Determine the [x, y] coordinate at the center of the cell enclosing the given text.  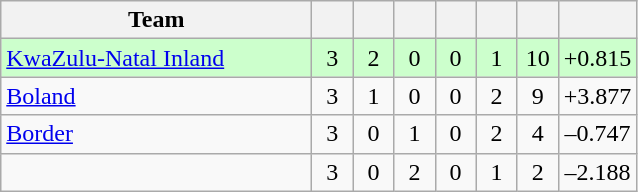
4 [538, 134]
–0.747 [598, 134]
+3.877 [598, 96]
10 [538, 58]
KwaZulu-Natal Inland [156, 58]
9 [538, 96]
+0.815 [598, 58]
Team [156, 20]
Border [156, 134]
–2.188 [598, 172]
Boland [156, 96]
